Provide the (X, Y) coordinate of the cell's center where the given text is located.  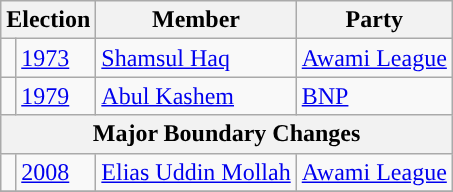
2008 (56, 172)
BNP (374, 96)
Abul Kashem (196, 96)
Major Boundary Changes (227, 134)
Party (374, 20)
1979 (56, 96)
Elias Uddin Mollah (196, 172)
Shamsul Haq (196, 58)
Member (196, 20)
Election (48, 20)
1973 (56, 58)
